Locate the cell with the specified text and output its (X, Y) center coordinate. 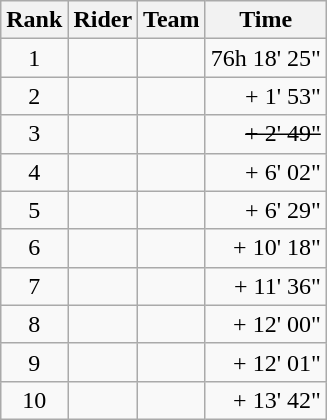
+ 1' 53" (266, 96)
+ 6' 29" (266, 210)
3 (34, 134)
+ 10' 18" (266, 248)
+ 2' 49" (266, 134)
2 (34, 96)
+ 6' 02" (266, 172)
6 (34, 248)
+ 13' 42" (266, 400)
1 (34, 58)
76h 18' 25" (266, 58)
5 (34, 210)
Team (172, 20)
10 (34, 400)
+ 12' 01" (266, 362)
+ 12' 00" (266, 324)
Time (266, 20)
9 (34, 362)
Rider (103, 20)
+ 11' 36" (266, 286)
7 (34, 286)
4 (34, 172)
8 (34, 324)
Rank (34, 20)
